Search for the cell housing the specified text and yield its (X, Y) center coordinate. 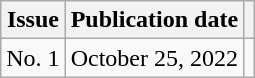
Issue (33, 20)
October 25, 2022 (154, 58)
No. 1 (33, 58)
Publication date (154, 20)
